From the cell containing the given text, extract its center point as (x, y) coordinate. 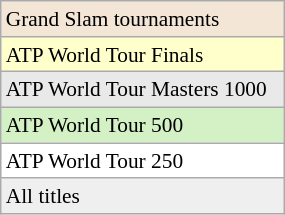
All titles (142, 197)
ATP World Tour Finals (142, 55)
Grand Slam tournaments (142, 19)
ATP World Tour Masters 1000 (142, 90)
ATP World Tour 500 (142, 126)
ATP World Tour 250 (142, 161)
